Find where the given text appears and provide that cell's center as [x, y] coordinate. 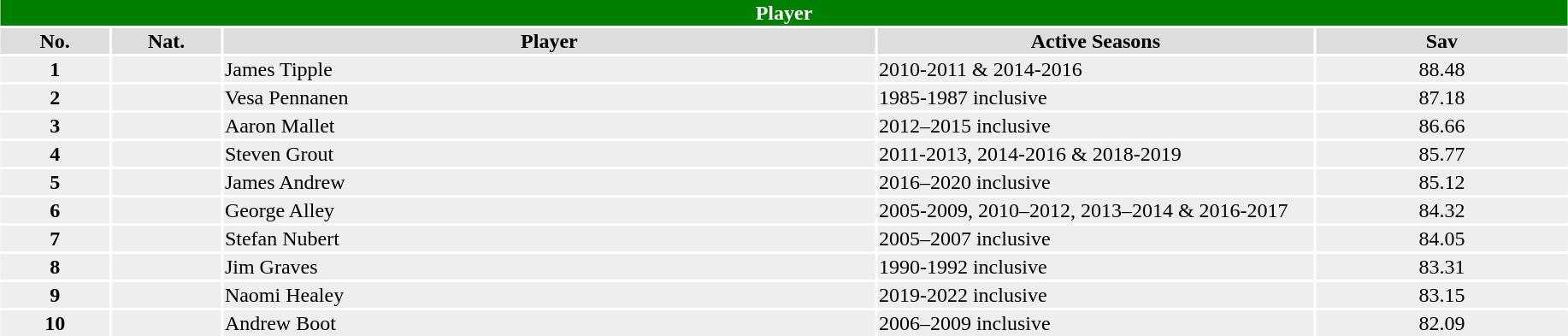
2 [55, 97]
2005-2009, 2010–2012, 2013–2014 & 2016-2017 [1095, 210]
2016–2020 inclusive [1095, 182]
82.09 [1441, 323]
7 [55, 239]
85.77 [1441, 154]
2005–2007 inclusive [1095, 239]
2011-2013, 2014-2016 & 2018-2019 [1095, 154]
83.31 [1441, 267]
No. [55, 41]
1990-1992 inclusive [1095, 267]
83.15 [1441, 295]
1 [55, 69]
James Tipple [549, 69]
Aaron Mallet [549, 126]
Naomi Healey [549, 295]
8 [55, 267]
1985-1987 inclusive [1095, 97]
88.48 [1441, 69]
George Alley [549, 210]
Sav [1441, 41]
Steven Grout [549, 154]
Jim Graves [549, 267]
84.05 [1441, 239]
Andrew Boot [549, 323]
Active Seasons [1095, 41]
2019-2022 inclusive [1095, 295]
2010-2011 & 2014-2016 [1095, 69]
2012–2015 inclusive [1095, 126]
87.18 [1441, 97]
6 [55, 210]
Vesa Pennanen [549, 97]
James Andrew [549, 182]
Stefan Nubert [549, 239]
84.32 [1441, 210]
85.12 [1441, 182]
2006–2009 inclusive [1095, 323]
Nat. [166, 41]
86.66 [1441, 126]
3 [55, 126]
4 [55, 154]
9 [55, 295]
10 [55, 323]
5 [55, 182]
